Return the [x, y] coordinate for the center point of the cell that contains the specified text.  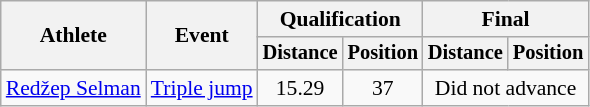
Did not advance [506, 88]
Triple jump [202, 88]
Final [506, 19]
Event [202, 36]
Qualification [340, 19]
37 [383, 88]
15.29 [300, 88]
Redžep Selman [74, 88]
Athlete [74, 36]
